Output the [X, Y] coordinate of the center of the cell containing the given text.  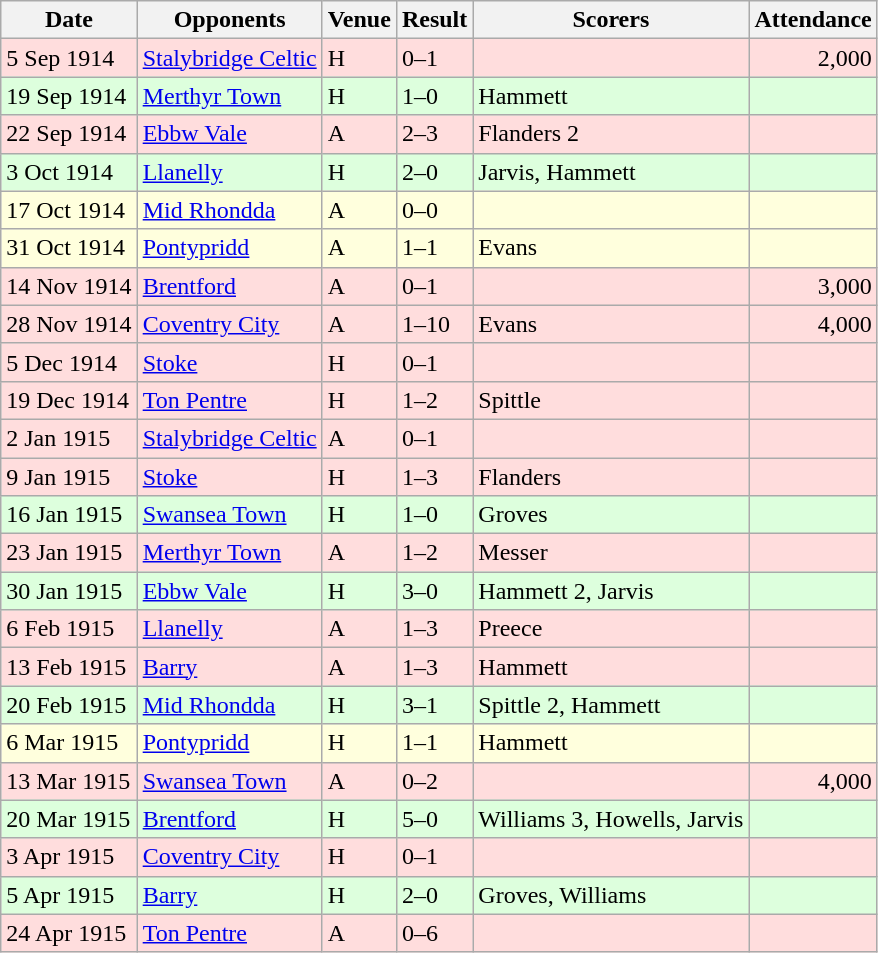
6 Mar 1915 [69, 743]
13 Mar 1915 [69, 781]
3 Apr 1915 [69, 857]
22 Sep 1914 [69, 134]
13 Feb 1915 [69, 667]
Venue [359, 20]
3,000 [813, 286]
Messer [611, 553]
6 Feb 1915 [69, 629]
5–0 [434, 819]
1–10 [434, 324]
0–0 [434, 210]
Spittle [611, 400]
5 Dec 1914 [69, 362]
23 Jan 1915 [69, 553]
Williams 3, Howells, Jarvis [611, 819]
Scorers [611, 20]
20 Feb 1915 [69, 705]
Groves, Williams [611, 895]
Hammett 2, Jarvis [611, 591]
5 Sep 1914 [69, 58]
3 Oct 1914 [69, 172]
Flanders [611, 477]
Result [434, 20]
31 Oct 1914 [69, 248]
2,000 [813, 58]
28 Nov 1914 [69, 324]
3–0 [434, 591]
5 Apr 1915 [69, 895]
19 Dec 1914 [69, 400]
20 Mar 1915 [69, 819]
Date [69, 20]
19 Sep 1914 [69, 96]
Attendance [813, 20]
Preece [611, 629]
2–3 [434, 134]
24 Apr 1915 [69, 933]
Jarvis, Hammett [611, 172]
Groves [611, 515]
Spittle 2, Hammett [611, 705]
30 Jan 1915 [69, 591]
Opponents [230, 20]
16 Jan 1915 [69, 515]
9 Jan 1915 [69, 477]
Flanders 2 [611, 134]
2 Jan 1915 [69, 438]
3–1 [434, 705]
0–6 [434, 933]
0–2 [434, 781]
14 Nov 1914 [69, 286]
17 Oct 1914 [69, 210]
